From the cell containing the given text, extract its center point as [x, y] coordinate. 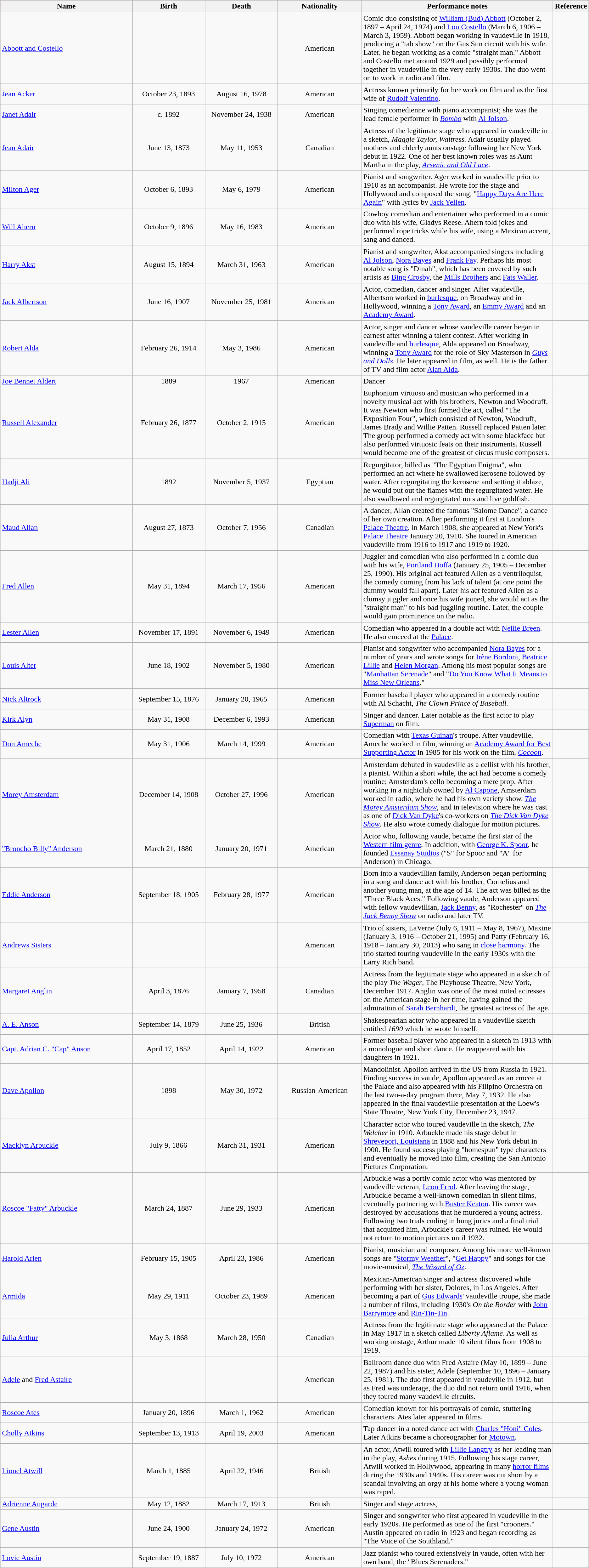
November 24, 1938 [241, 115]
Kirk Alyn [66, 719]
1898 [169, 1091]
November 5, 1980 [241, 666]
September 14, 1879 [169, 1024]
March 24, 1887 [169, 1208]
Name [66, 6]
September 13, 1913 [169, 1433]
February 28, 1977 [241, 895]
September 19, 1887 [169, 1557]
April 19, 2003 [241, 1433]
August 16, 1978 [241, 94]
Singer and dancer. Later notable as the first actor to play Superman on film. [457, 719]
Macklyn Arbuckle [66, 1145]
December 14, 1908 [169, 794]
Gene Austin [66, 1528]
November 6, 1949 [241, 632]
March 31, 1931 [241, 1145]
August 15, 1894 [169, 264]
March 28, 1950 [241, 1338]
Harry Akst [66, 264]
February 26, 1877 [169, 423]
June 29, 1933 [241, 1208]
March 14, 1999 [241, 744]
January 20, 1896 [169, 1412]
May 11, 1953 [241, 148]
Harold Arlen [66, 1258]
April 14, 1922 [241, 1049]
October 6, 1893 [169, 190]
Performance notes [457, 6]
Dave Apollon [66, 1091]
Former baseball player who appeared in a comedy routine with Al Schacht, The Clown Prince of Baseball. [457, 699]
A. E. Anson [66, 1024]
September 18, 1905 [169, 895]
Adrienne Augarde [66, 1504]
Russell Alexander [66, 423]
November 25, 1981 [241, 302]
June 25, 1936 [241, 1024]
Morey Amsterdam [66, 794]
Will Ahern [66, 227]
Janet Adair [66, 115]
June 13, 1873 [169, 148]
May 30, 1972 [241, 1091]
July 10, 1972 [241, 1557]
May 29, 1911 [169, 1296]
October 2, 1915 [241, 423]
May 3, 1986 [241, 348]
March 31, 1963 [241, 264]
March 17, 1956 [241, 586]
June 18, 1902 [169, 666]
April 3, 1876 [169, 991]
March 1, 1885 [169, 1470]
December 6, 1993 [241, 719]
April 17, 1852 [169, 1049]
Tap dancer in a noted dance act with Charles "Honi" Coles. Later Atkins became a choreographer for Motown. [457, 1433]
1889 [169, 381]
Armida [66, 1296]
April 22, 1946 [241, 1470]
July 9, 1866 [169, 1145]
Russian-American [320, 1091]
Jazz pianist who toured extensively in vaude, often with her own band, the "Blues Serenaders." [457, 1557]
1892 [169, 481]
March 17, 1913 [241, 1504]
Julia Arthur [66, 1338]
June 24, 1900 [169, 1528]
Actress known primarily for her work on film and as the first wife of Rudolf Valentino. [457, 94]
October 27, 1996 [241, 794]
Adele and Fred Astaire [66, 1379]
Don Ameche [66, 744]
Jean Acker [66, 94]
Singer and stage actress, [457, 1504]
Comedian who appeared in a double act with Nellie Breen. He also emceed at the Palace. [457, 632]
Roscoe "Fatty" Arbuckle [66, 1208]
March 21, 1880 [169, 849]
May 16, 1983 [241, 227]
May 6, 1979 [241, 190]
"Broncho Billy" Anderson [66, 849]
November 5, 1937 [241, 481]
Nick Altrock [66, 699]
Joe Bennet Aldert [66, 381]
Milton Ager [66, 190]
Roscoe Ates [66, 1412]
October 7, 1956 [241, 528]
Lionel Atwill [66, 1470]
Capt. Adrian C. "Cap" Anson [66, 1049]
January 24, 1972 [241, 1528]
Nationality [320, 6]
May 31, 1906 [169, 744]
c. 1892 [169, 115]
May 31, 1894 [169, 586]
Abbott and Costello [66, 48]
May 3, 1868 [169, 1338]
Jack Albertson [66, 302]
February 26, 1914 [169, 348]
Comedian known for his portrayals of comic, stuttering characters. Ates later appeared in films. [457, 1412]
Lovie Austin [66, 1557]
Former baseball player who appeared in a sketch in 1913 with a monologue and short dance. He reappeared with his daughters in 1921. [457, 1049]
May 31, 1908 [169, 719]
Andrews Sisters [66, 945]
Lester Allen [66, 632]
February 15, 1905 [169, 1258]
Louis Alter [66, 666]
Margaret Anglin [66, 991]
March 1, 1962 [241, 1412]
Jean Adair [66, 148]
September 15, 1876 [169, 699]
Pianist, musician and composer. Among his more well-known songs are "Stormy Weather", "Get Happy" and songs for the movie-musical, The Wizard of Oz. [457, 1258]
April 23, 1986 [241, 1258]
Birth [169, 6]
January 7, 1958 [241, 991]
May 12, 1882 [169, 1504]
Dancer [457, 381]
Fred Allen [66, 586]
October 9, 1896 [169, 227]
January 20, 1971 [241, 849]
Egyptian [320, 481]
1967 [241, 381]
Cholly Atkins [66, 1433]
Singing comedienne with piano accompanist; she was the lead female performer in Bombo with Al Jolson. [457, 115]
Reference [571, 6]
January 20, 1965 [241, 699]
November 17, 1891 [169, 632]
Robert Alda [66, 348]
October 23, 1989 [241, 1296]
Maud Allan [66, 528]
Death [241, 6]
June 16, 1907 [169, 302]
Eddie Anderson [66, 895]
October 23, 1893 [169, 94]
Hadji Ali [66, 481]
Shakespearian actor who appeared in a vaudeville sketch entitled 1690 which he wrote himself. [457, 1024]
August 27, 1873 [169, 528]
